For the text-containing cell, return its midpoint in [x, y] coordinate format. 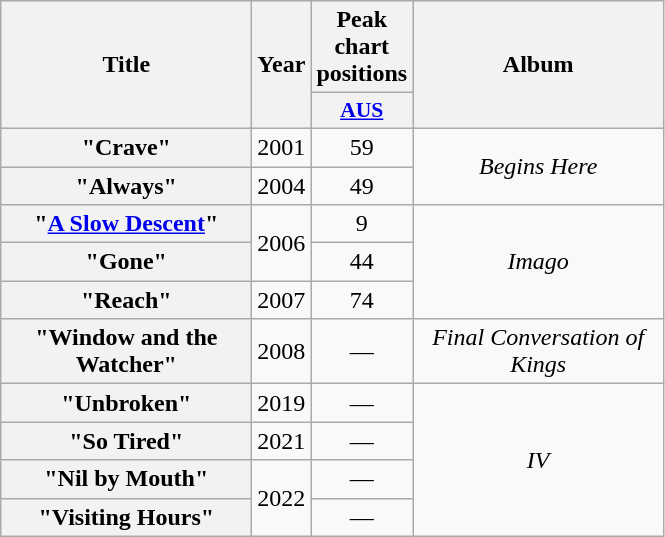
Year [282, 65]
2022 [282, 498]
49 [362, 185]
"Crave" [126, 147]
"Reach" [126, 300]
Album [538, 65]
"Unbroken" [126, 403]
2008 [282, 352]
2021 [282, 441]
74 [362, 300]
Title [126, 65]
AUS [362, 111]
Final Conversation of Kings [538, 352]
Begins Here [538, 166]
"Visiting Hours" [126, 517]
IV [538, 460]
59 [362, 147]
2006 [282, 243]
"Window and the Watcher" [126, 352]
2004 [282, 185]
"So Tired" [126, 441]
Imago [538, 262]
9 [362, 224]
2001 [282, 147]
Peak chart positions [362, 47]
44 [362, 262]
"Gone" [126, 262]
"Nil by Mouth" [126, 479]
2007 [282, 300]
"A Slow Descent" [126, 224]
2019 [282, 403]
"Always" [126, 185]
